For the text-containing cell, return its midpoint in [X, Y] coordinate format. 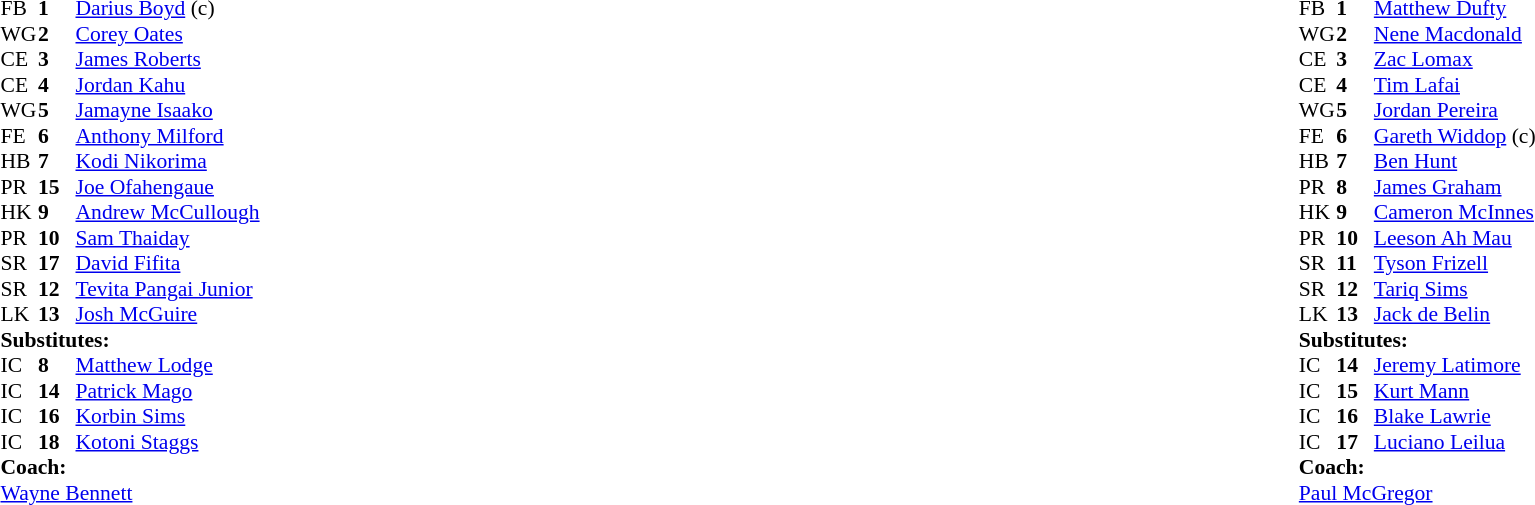
Anthony Milford [168, 136]
Substitutes: [130, 340]
Corey Oates [168, 34]
Joe Ofahengaue [168, 187]
Coach: [130, 467]
Kotoni Staggs [168, 442]
Tevita Pangai Junior [168, 289]
Josh McGuire [168, 315]
James Roberts [168, 59]
Jamayne Isaako [168, 111]
18 [57, 442]
Kodi Nikorima [168, 161]
11 [1355, 263]
David Fifita [168, 263]
Andrew McCullough [168, 213]
Sam Thaiday [168, 238]
Korbin Sims [168, 417]
Matthew Lodge [168, 365]
Patrick Mago [168, 391]
Jordan Kahu [168, 85]
